Provide the [x, y] coordinate of the cell's center where the given text is located.  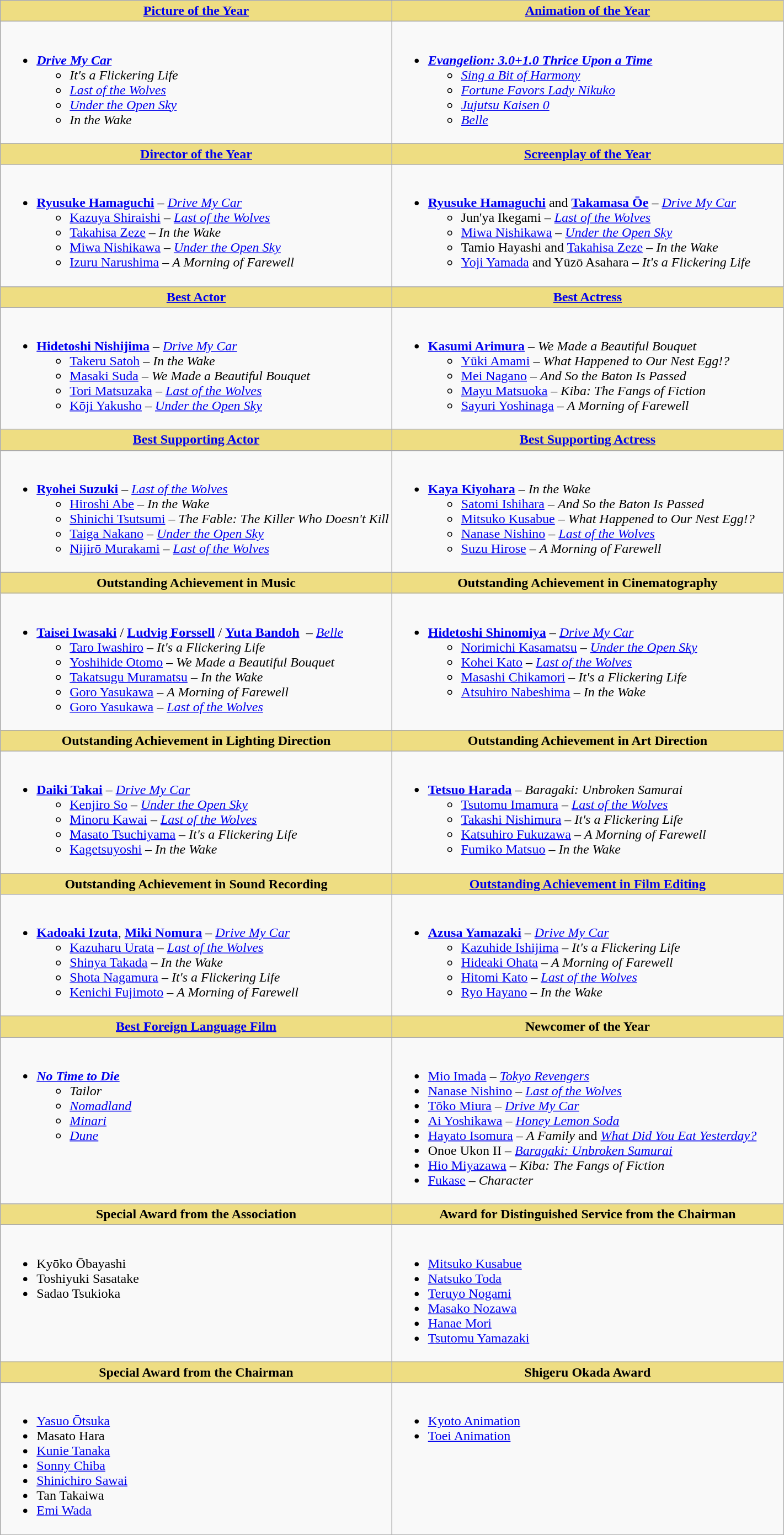
No Time to DieTailorNomadlandMinariDune [196, 1121]
Best Foreign Language Film [196, 1027]
Shigeru Okada Award [587, 1372]
Best Supporting Actress [587, 440]
Best Actor [196, 297]
Picture of the Year [196, 11]
Best Supporting Actor [196, 440]
Outstanding Achievement in Film Editing [587, 883]
Screenplay of the Year [587, 154]
Drive My CarIt's a Flickering LifeLast of the WolvesUnder the Open SkyIn the Wake [196, 83]
Special Award from the Association [196, 1214]
Newcomer of the Year [587, 1027]
Special Award from the Chairman [196, 1372]
Director of the Year [196, 154]
Outstanding Achievement in Sound Recording [196, 883]
Animation of the Year [587, 11]
Evangelion: 3.0+1.0 Thrice Upon a TimeSing a Bit of HarmonyFortune Favors Lady NikukoJujutsu Kaisen 0Belle [587, 83]
Kyoto AnimationToei Animation [587, 1459]
Best Actress [587, 297]
Kyōko ŌbayashiToshiyuki SasatakeSadao Tsukioka [196, 1293]
Outstanding Achievement in Cinematography [587, 583]
Outstanding Achievement in Music [196, 583]
Outstanding Achievement in Lighting Direction [196, 740]
Award for Distinguished Service from the Chairman [587, 1214]
Yasuo ŌtsukaMasato HaraKunie TanakaSonny ChibaShinichiro SawaiTan TakaiwaEmi Wada [196, 1459]
Mitsuko KusabueNatsuko TodaTeruyo NogamiMasako NozawaHanae MoriTsutomu Yamazaki [587, 1293]
Outstanding Achievement in Art Direction [587, 740]
